Detect which cell encompasses the target text, then output its (X, Y) center coordinate. 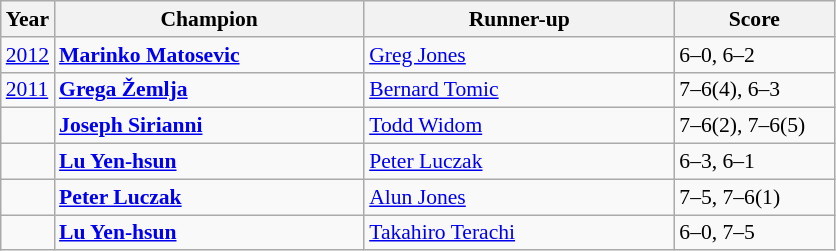
Score (754, 19)
Grega Žemlja (209, 90)
Takahiro Terachi (519, 233)
2011 (28, 90)
Joseph Sirianni (209, 126)
Alun Jones (519, 197)
Marinko Matosevic (209, 55)
7–5, 7–6(1) (754, 197)
Bernard Tomic (519, 90)
Champion (209, 19)
6–3, 6–1 (754, 162)
7–6(4), 6–3 (754, 90)
6–0, 7–5 (754, 233)
7–6(2), 7–6(5) (754, 126)
2012 (28, 55)
Todd Widom (519, 126)
6–0, 6–2 (754, 55)
Year (28, 19)
Runner-up (519, 19)
Greg Jones (519, 55)
